Identify which cell holds the provided text, then report its (X, Y) central coordinate. 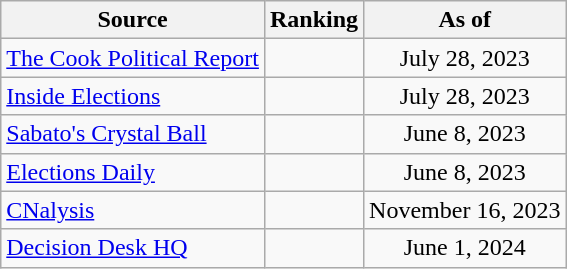
June 1, 2024 (465, 248)
Source (133, 20)
Decision Desk HQ (133, 248)
As of (465, 20)
November 16, 2023 (465, 210)
Sabato's Crystal Ball (133, 134)
CNalysis (133, 210)
The Cook Political Report (133, 58)
Ranking (314, 20)
Elections Daily (133, 172)
Inside Elections (133, 96)
